Capture the cell that displays the provided text and extract its [X, Y] central coordinate. 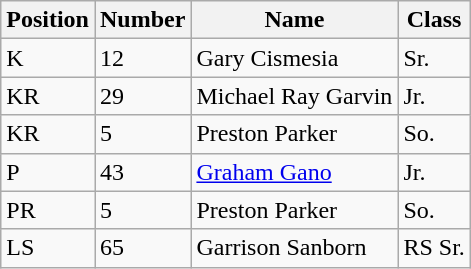
P [48, 172]
Graham Gano [294, 172]
29 [142, 96]
43 [142, 172]
Sr. [434, 58]
Michael Ray Garvin [294, 96]
65 [142, 248]
RS Sr. [434, 248]
Gary Cismesia [294, 58]
12 [142, 58]
K [48, 58]
Name [294, 20]
Position [48, 20]
Garrison Sanborn [294, 248]
LS [48, 248]
Number [142, 20]
Class [434, 20]
PR [48, 210]
